Determine the (X, Y) coordinate at the center of the cell enclosing the given text.  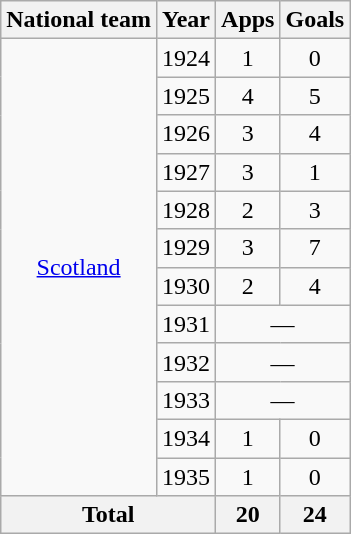
1924 (186, 58)
20 (248, 515)
1926 (186, 134)
1932 (186, 362)
1927 (186, 172)
1925 (186, 96)
1929 (186, 248)
Total (108, 515)
1933 (186, 400)
Apps (248, 20)
5 (315, 96)
Year (186, 20)
1931 (186, 324)
National team (79, 20)
24 (315, 515)
1935 (186, 477)
7 (315, 248)
Scotland (79, 268)
1930 (186, 286)
1928 (186, 210)
Goals (315, 20)
1934 (186, 438)
